Detect which cell encompasses the target text, then output its (x, y) center coordinate. 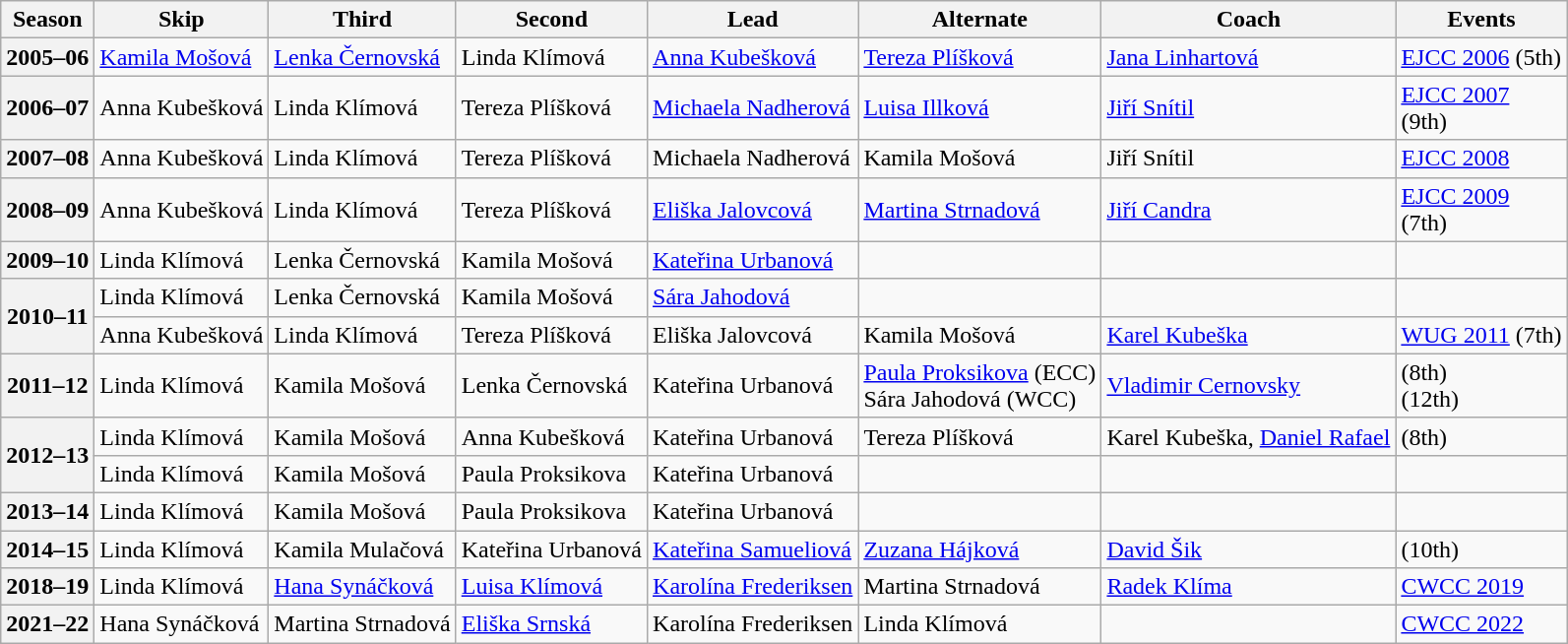
2012–13 (47, 455)
Sára Jahodová (753, 297)
EJCC 2006 (5th) (1481, 57)
Kamila Mulačová (362, 548)
Karel Kubeška (1248, 335)
2009–10 (47, 260)
Second (551, 20)
2010–11 (47, 316)
Jana Linhartová (1248, 57)
EJCC 2007 (9th) (1481, 108)
Vladimir Cernovsky (1248, 386)
CWCC 2019 (1481, 587)
Luisa Illková (980, 108)
Lead (753, 20)
2008–09 (47, 209)
2013–14 (47, 511)
Paula Proksikova (ECC)Sára Jahodová (WCC) (980, 386)
Coach (1248, 20)
Skip (181, 20)
Season (47, 20)
Events (1481, 20)
(8th) (12th) (1481, 386)
Eliška Srnská (551, 624)
2014–15 (47, 548)
Zuzana Hájková (980, 548)
Radek Klíma (1248, 587)
2005–06 (47, 57)
2018–19 (47, 587)
Karel Kubeška, Daniel Rafael (1248, 436)
Jiří Candra (1248, 209)
WUG 2011 (7th) (1481, 335)
David Šik (1248, 548)
EJCC 2009 (7th) (1481, 209)
(10th) (1481, 548)
2006–07 (47, 108)
Alternate (980, 20)
Luisa Klímová (551, 587)
Third (362, 20)
2011–12 (47, 386)
2007–08 (47, 159)
EJCC 2008 (1481, 159)
(8th) (1481, 436)
CWCC 2022 (1481, 624)
Kateřina Samueliová (753, 548)
2021–22 (47, 624)
